Detect which cell encompasses the target text, then output its [X, Y] center coordinate. 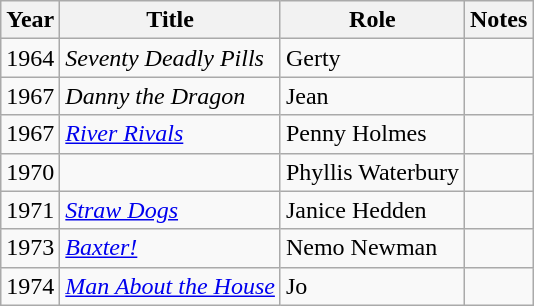
Year [30, 20]
1970 [30, 172]
1973 [30, 248]
Jo [372, 286]
Baxter! [170, 248]
Phyllis Waterbury [372, 172]
Seventy Deadly Pills [170, 58]
Penny Holmes [372, 134]
Jean [372, 96]
1971 [30, 210]
Danny the Dragon [170, 96]
Nemo Newman [372, 248]
Man About the House [170, 286]
Title [170, 20]
River Rivals [170, 134]
Gerty [372, 58]
1974 [30, 286]
Janice Hedden [372, 210]
Notes [498, 20]
1964 [30, 58]
Straw Dogs [170, 210]
Role [372, 20]
